Find where the given text appears and provide that cell's center as [x, y] coordinate. 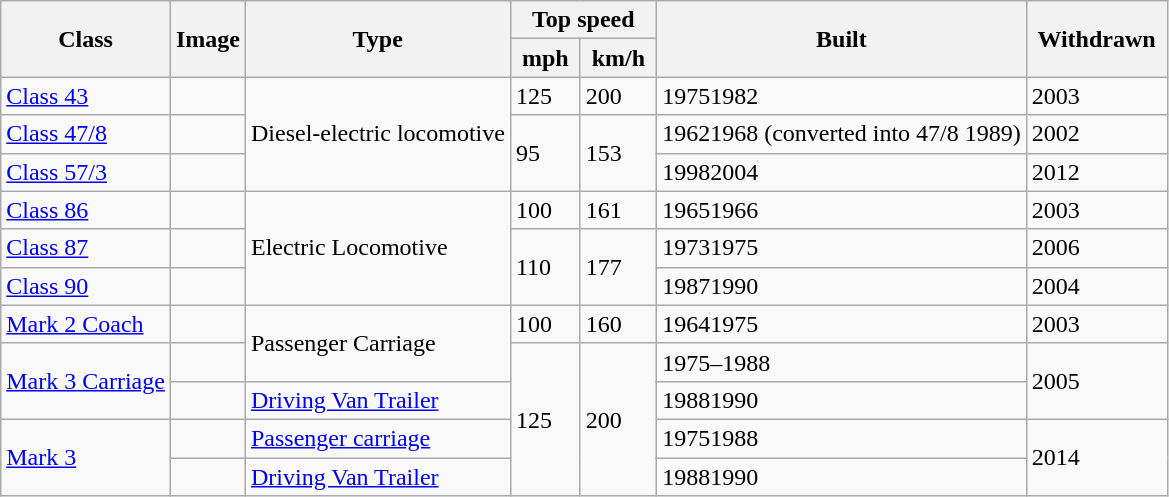
Diesel-electric locomotive [378, 134]
Electric Locomotive [378, 248]
2002 [1096, 134]
2006 [1096, 248]
110 [545, 267]
95 [545, 153]
Class 86 [86, 210]
2005 [1096, 381]
Class 43 [86, 96]
19641975 [842, 324]
19621968 (converted into 47/8 1989) [842, 134]
Class 57/3 [86, 172]
Image [208, 39]
153 [618, 153]
Passenger Carriage [378, 343]
2012 [1096, 172]
Top speed [583, 20]
Class 47/8 [86, 134]
Class 87 [86, 248]
Mark 3 [86, 457]
Withdrawn [1096, 39]
Class 90 [86, 286]
Built [842, 39]
19731975 [842, 248]
161 [618, 210]
160 [618, 324]
Mark 3 Carriage [86, 381]
Class [86, 39]
19751988 [842, 438]
2004 [1096, 286]
km/h [618, 58]
19751982 [842, 96]
19871990 [842, 286]
19982004 [842, 172]
Type [378, 39]
mph [545, 58]
Passenger carriage [378, 438]
1975–1988 [842, 362]
2014 [1096, 457]
177 [618, 267]
19651966 [842, 210]
Mark 2 Coach [86, 324]
